From the cell containing the given text, extract its center point as [x, y] coordinate. 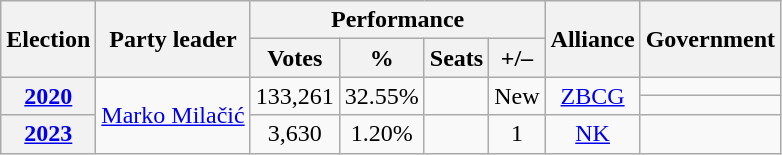
New [517, 96]
2023 [48, 134]
Votes [294, 58]
3,630 [294, 134]
Election [48, 39]
133,261 [294, 96]
Government [710, 39]
ZBCG [592, 96]
NK [592, 134]
Marko Milačić [173, 115]
32.55% [382, 96]
2020 [48, 96]
Alliance [592, 39]
1.20% [382, 134]
Party leader [173, 39]
% [382, 58]
+/– [517, 58]
1 [517, 134]
Seats [456, 58]
Performance [398, 20]
